Search for the cell housing the specified text and yield its (X, Y) center coordinate. 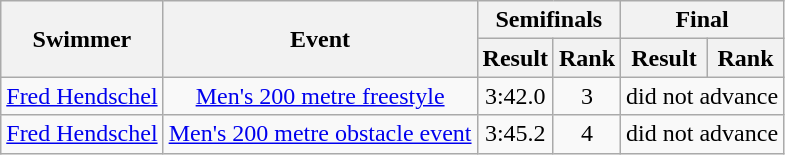
Swimmer (82, 39)
Event (320, 39)
4 (586, 134)
Final (702, 20)
3:45.2 (515, 134)
Semifinals (549, 20)
Men's 200 metre obstacle event (320, 134)
Men's 200 metre freestyle (320, 96)
3:42.0 (515, 96)
3 (586, 96)
